Determine the [X, Y] coordinate at the center of the cell enclosing the given text.  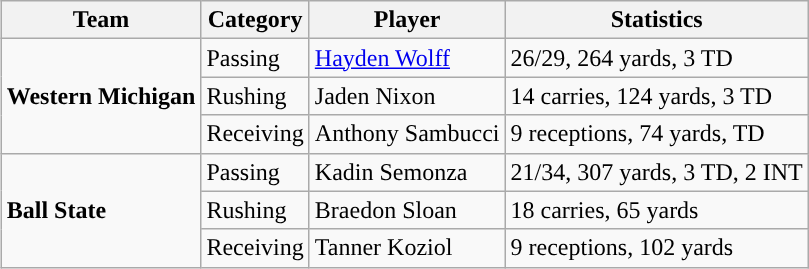
21/34, 307 yards, 3 TD, 2 INT [656, 172]
Kadin Semonza [407, 172]
9 receptions, 74 yards, TD [656, 134]
18 carries, 65 yards [656, 210]
Statistics [656, 20]
Jaden Nixon [407, 96]
14 carries, 124 yards, 3 TD [656, 96]
Ball State [101, 210]
Player [407, 20]
Category [255, 20]
Anthony Sambucci [407, 134]
26/29, 264 yards, 3 TD [656, 58]
Western Michigan [101, 96]
9 receptions, 102 yards [656, 248]
Team [101, 20]
Hayden Wolff [407, 58]
Tanner Koziol [407, 248]
Braedon Sloan [407, 210]
